Determine the [X, Y] coordinate at the center of the cell enclosing the given text.  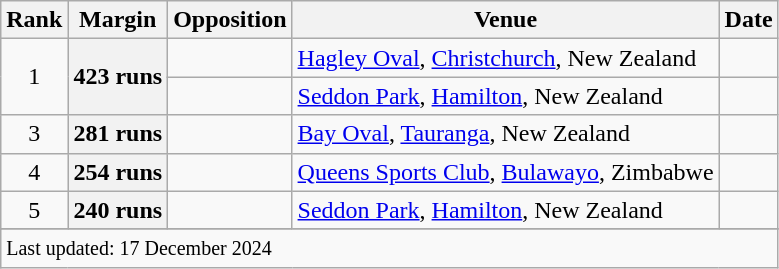
Margin [118, 20]
Opposition [230, 20]
Queens Sports Club, Bulawayo, Zimbabwe [506, 172]
5 [34, 210]
281 runs [118, 134]
Date [748, 20]
Bay Oval, Tauranga, New Zealand [506, 134]
Hagley Oval, Christchurch, New Zealand [506, 58]
423 runs [118, 77]
Rank [34, 20]
254 runs [118, 172]
Last updated: 17 December 2024 [390, 248]
1 [34, 77]
4 [34, 172]
3 [34, 134]
Venue [506, 20]
240 runs [118, 210]
